Extract the [x, y] coordinate from the center of the cell holding the provided text.  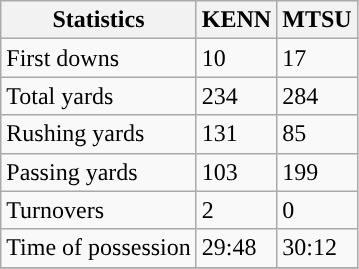
Turnovers [99, 210]
KENN [236, 20]
30:12 [317, 248]
17 [317, 58]
234 [236, 96]
0 [317, 210]
Passing yards [99, 172]
284 [317, 96]
First downs [99, 58]
29:48 [236, 248]
Statistics [99, 20]
Total yards [99, 96]
Time of possession [99, 248]
199 [317, 172]
10 [236, 58]
131 [236, 134]
2 [236, 210]
Rushing yards [99, 134]
103 [236, 172]
85 [317, 134]
MTSU [317, 20]
